Output the (x, y) coordinate of the center of the cell containing the given text.  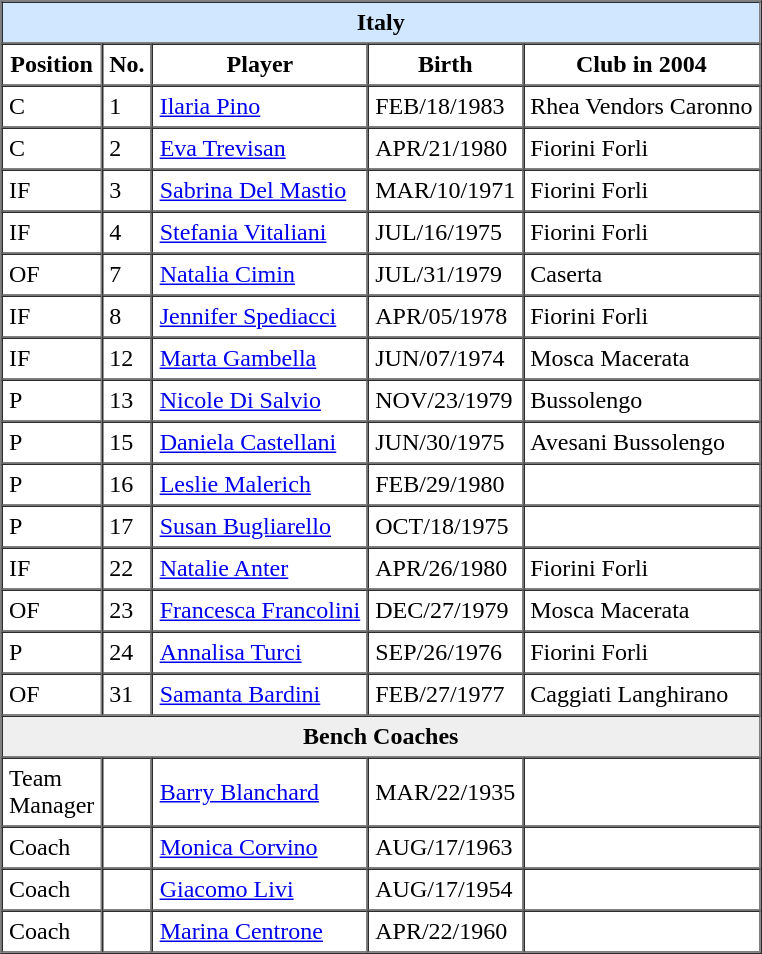
Team Manager (52, 792)
Susan Bugliarello (260, 527)
OCT/18/1975 (446, 527)
JUL/16/1975 (446, 233)
Samanta Bardini (260, 695)
31 (127, 695)
Annalisa Turci (260, 653)
Barry Blanchard (260, 792)
Italy (381, 23)
JUN/07/1974 (446, 359)
13 (127, 401)
Caserta (642, 275)
Ilaria Pino (260, 107)
Rhea Vendors Caronno (642, 107)
7 (127, 275)
Nicole Di Salvio (260, 401)
Eva Trevisan (260, 149)
SEP/26/1976 (446, 653)
Caggiati Langhirano (642, 695)
Marina Centrone (260, 931)
Birth (446, 65)
No. (127, 65)
DEC/27/1979 (446, 611)
Monica Corvino (260, 847)
22 (127, 569)
Player (260, 65)
Bench Coaches (381, 737)
Francesca Francolini (260, 611)
17 (127, 527)
15 (127, 443)
Bussolengo (642, 401)
Position (52, 65)
Club in 2004 (642, 65)
Sabrina Del Mastio (260, 191)
12 (127, 359)
AUG/17/1954 (446, 889)
Jennifer Spediacci (260, 317)
FEB/18/1983 (446, 107)
AUG/17/1963 (446, 847)
Avesani Bussolengo (642, 443)
23 (127, 611)
Marta Gambella (260, 359)
APR/21/1980 (446, 149)
APR/22/1960 (446, 931)
4 (127, 233)
Giacomo Livi (260, 889)
FEB/29/1980 (446, 485)
Stefania Vitaliani (260, 233)
16 (127, 485)
FEB/27/1977 (446, 695)
JUN/30/1975 (446, 443)
APR/05/1978 (446, 317)
NOV/23/1979 (446, 401)
JUL/31/1979 (446, 275)
Daniela Castellani (260, 443)
3 (127, 191)
24 (127, 653)
Natalia Cimin (260, 275)
APR/26/1980 (446, 569)
Natalie Anter (260, 569)
8 (127, 317)
1 (127, 107)
Leslie Malerich (260, 485)
2 (127, 149)
MAR/10/1971 (446, 191)
MAR/22/1935 (446, 792)
